Scan for the cell matching the given text and deliver its (X, Y) coordinate at center. 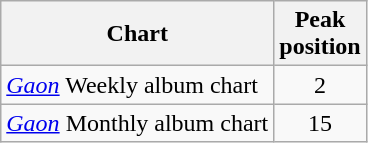
Chart (138, 34)
2 (320, 85)
Gaon Weekly album chart (138, 85)
Gaon Monthly album chart (138, 123)
15 (320, 123)
Peakposition (320, 34)
